Search for the cell housing the specified text and yield its (X, Y) center coordinate. 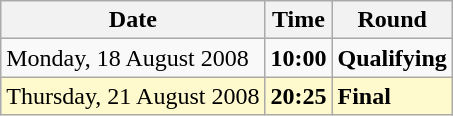
Thursday, 21 August 2008 (133, 96)
Monday, 18 August 2008 (133, 58)
20:25 (298, 96)
10:00 (298, 58)
Round (392, 20)
Qualifying (392, 58)
Final (392, 96)
Time (298, 20)
Date (133, 20)
